Extract the [X, Y] coordinate from the center of the cell holding the provided text.  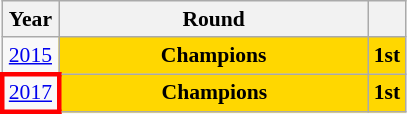
2017 [30, 94]
2015 [30, 56]
Round [214, 19]
Year [30, 19]
